Extract the [X, Y] coordinate from the center of the cell holding the provided text.  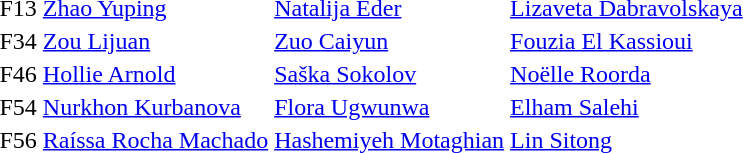
Zuo Caiyun [390, 41]
Nurkhon Kurbanova [155, 107]
Flora Ugwunwa [390, 107]
Saška Sokolov [390, 74]
Hollie Arnold [155, 74]
Zou Lijuan [155, 41]
